Output the (X, Y) coordinate of the center of the cell containing the given text.  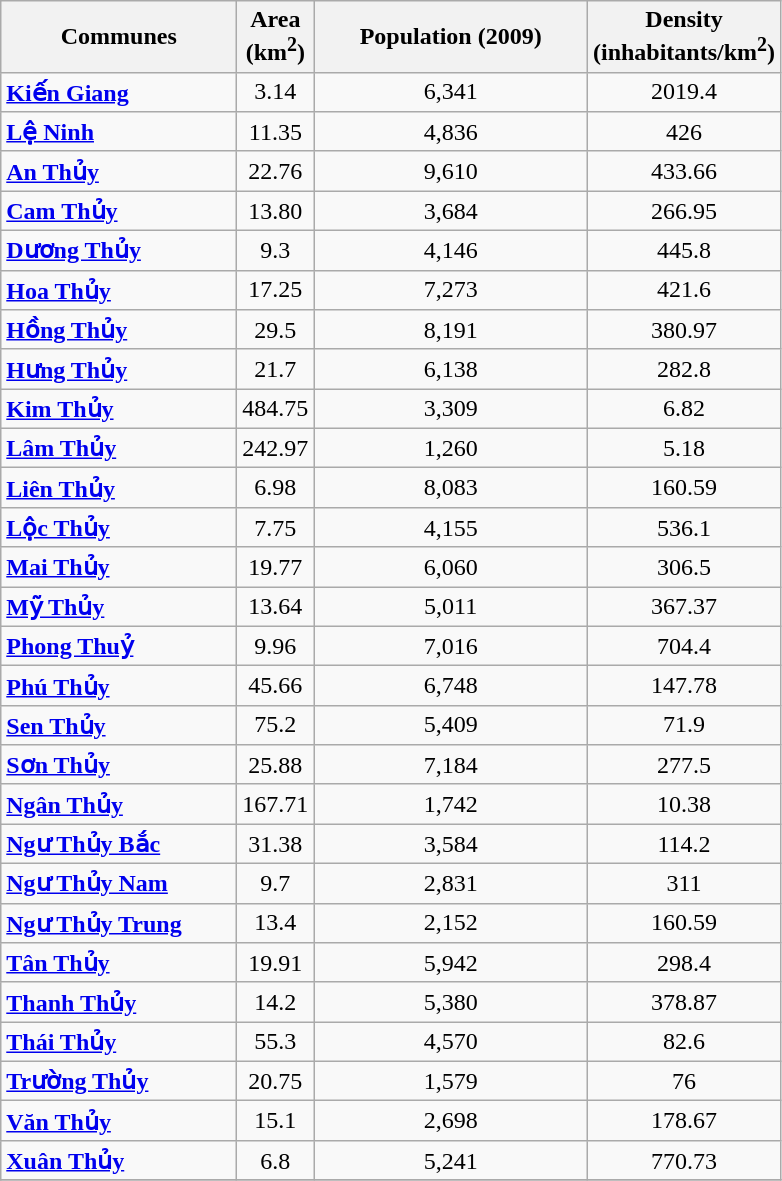
29.5 (276, 330)
Area (km2) (276, 37)
1,260 (451, 448)
8,191 (451, 330)
Thái Thủy (119, 1042)
An Thủy (119, 171)
2019.4 (684, 92)
20.75 (276, 1081)
13.80 (276, 211)
Density (inhabitants/km2) (684, 37)
7,016 (451, 646)
75.2 (276, 725)
6.82 (684, 409)
6,060 (451, 567)
8,083 (451, 488)
426 (684, 132)
Phú Thủy (119, 686)
3.14 (276, 92)
Tân Thủy (119, 963)
2,831 (451, 884)
6.8 (276, 1160)
Ngân Thủy (119, 804)
282.8 (684, 369)
14.2 (276, 1002)
4,570 (451, 1042)
9,610 (451, 171)
19.91 (276, 963)
433.66 (684, 171)
25.88 (276, 765)
380.97 (684, 330)
19.77 (276, 567)
Mai Thủy (119, 567)
5,380 (451, 1002)
76 (684, 1081)
2,698 (451, 1121)
9.7 (276, 884)
Sơn Thủy (119, 765)
Communes (119, 37)
Dương Thủy (119, 251)
71.9 (684, 725)
6,748 (451, 686)
Liên Thủy (119, 488)
242.97 (276, 448)
9.96 (276, 646)
Hoa Thủy (119, 290)
7.75 (276, 527)
21.7 (276, 369)
Hưng Thủy (119, 369)
6,138 (451, 369)
82.6 (684, 1042)
704.4 (684, 646)
11.35 (276, 132)
167.71 (276, 804)
266.95 (684, 211)
367.37 (684, 607)
Cam Thủy (119, 211)
277.5 (684, 765)
5,409 (451, 725)
Trường Thủy (119, 1081)
Mỹ Thủy (119, 607)
13.64 (276, 607)
114.2 (684, 844)
Văn Thủy (119, 1121)
1,579 (451, 1081)
Xuân Thủy (119, 1160)
4,155 (451, 527)
311 (684, 884)
5,011 (451, 607)
Kiến Giang (119, 92)
Ngư Thủy Bắc (119, 844)
17.25 (276, 290)
178.67 (684, 1121)
1,742 (451, 804)
Ngư Thủy Trung (119, 923)
7,273 (451, 290)
Population (2009) (451, 37)
6.98 (276, 488)
Thanh Thủy (119, 1002)
45.66 (276, 686)
421.6 (684, 290)
5.18 (684, 448)
Phong Thuỷ (119, 646)
3,684 (451, 211)
306.5 (684, 567)
4,146 (451, 251)
13.4 (276, 923)
5,241 (451, 1160)
147.78 (684, 686)
770.73 (684, 1160)
15.1 (276, 1121)
Ngư Thủy Nam (119, 884)
Sen Thủy (119, 725)
298.4 (684, 963)
Hồng Thủy (119, 330)
31.38 (276, 844)
445.8 (684, 251)
2,152 (451, 923)
Lâm Thủy (119, 448)
6,341 (451, 92)
484.75 (276, 409)
Kim Thủy (119, 409)
10.38 (684, 804)
Lệ Ninh (119, 132)
3,584 (451, 844)
7,184 (451, 765)
Lộc Thủy (119, 527)
5,942 (451, 963)
22.76 (276, 171)
9.3 (276, 251)
4,836 (451, 132)
3,309 (451, 409)
55.3 (276, 1042)
378.87 (684, 1002)
536.1 (684, 527)
